Pinpoint the cell where the given text exists, returning its (x, y) midpoint coordinate. 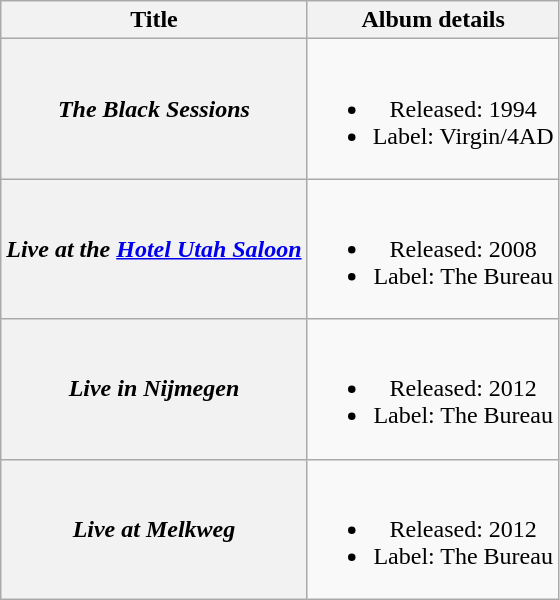
Live at Melkweg (154, 529)
Album details (433, 20)
Live in Nijmegen (154, 389)
Released: 2008Label: The Bureau (433, 249)
Live at the Hotel Utah Saloon (154, 249)
Title (154, 20)
Released: 1994Label: Virgin/4AD (433, 109)
The Black Sessions (154, 109)
